Return the (x, y) coordinate for the center point of the cell that contains the specified text.  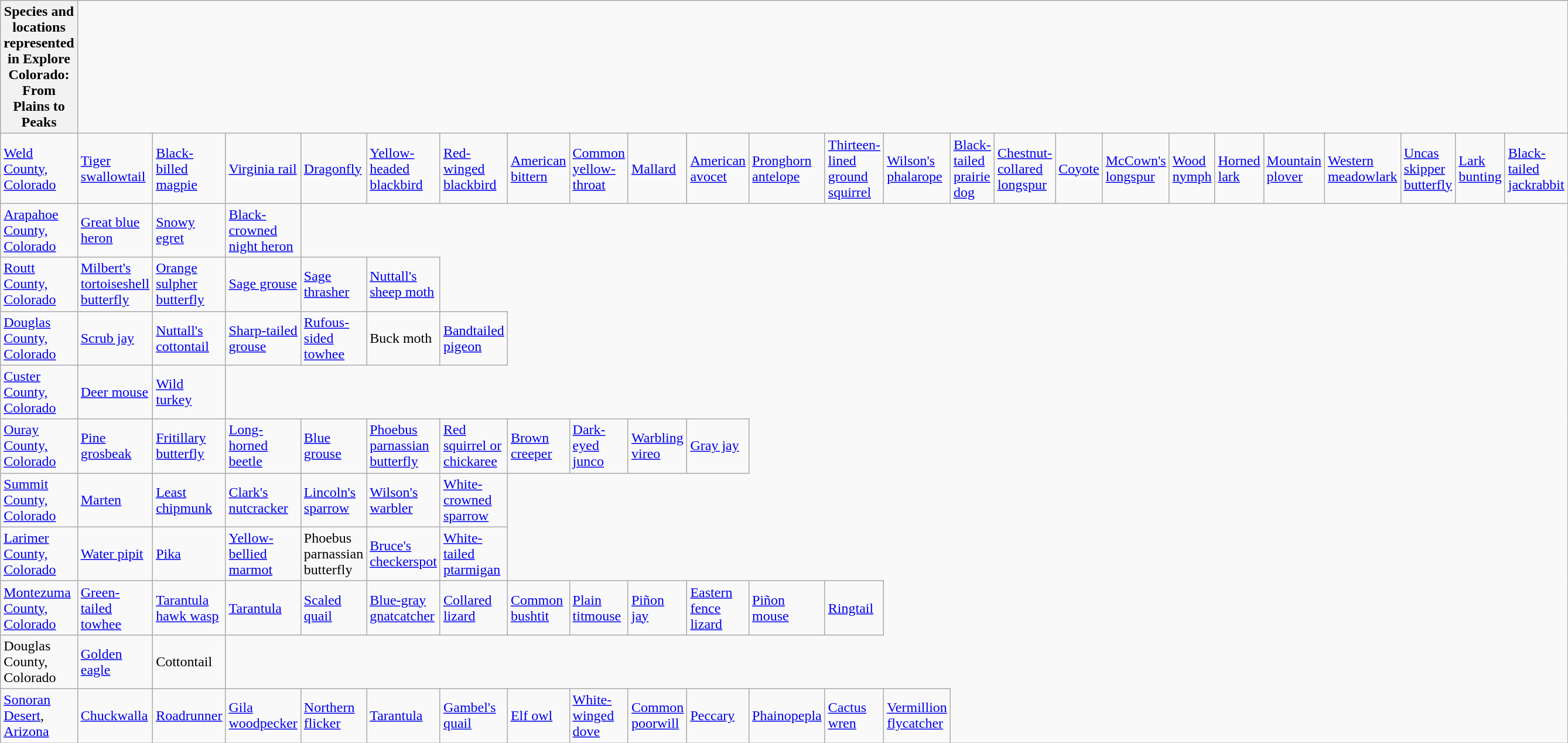
White-crowned sparrow (473, 500)
Peccary (718, 715)
Coyote (1079, 169)
Wilson's phalarope (917, 169)
Phainopepla (787, 715)
Great blue heron (115, 230)
Black-crowned night heron (263, 230)
Scrub jay (115, 338)
Nuttall's sheep moth (404, 284)
Piñon jay (657, 608)
Sharp-tailed grouse (263, 338)
Chuckwalla (115, 715)
Common yellow-throat (599, 169)
Marten (115, 500)
Golden eagle (115, 662)
Long-horned beetle (263, 446)
Red squirrel or chickaree (473, 446)
Wilson's warbler (404, 500)
Eastern fence lizard (718, 608)
Collared lizard (473, 608)
Dark-eyed junco (599, 446)
Cottontail (189, 662)
Tarantula hawk wasp (189, 608)
Summit County, Colorado (39, 500)
Gray jay (718, 446)
Green-tailed towhee (115, 608)
American bittern (538, 169)
Wood nymph (1192, 169)
Sage thrasher (333, 284)
White-winged dove (599, 715)
Bruce's checkerspot (404, 554)
Nuttall's cottontail (189, 338)
Black-tailed prairie dog (972, 169)
Weld County, Colorado (39, 169)
Vermillion flycatcher (917, 715)
Lark bunting (1480, 169)
Black-tailed jackrabbit (1536, 169)
Northern flicker (333, 715)
Black-billed magpie (189, 169)
Custer County, Colorado (39, 392)
Mallard (657, 169)
Uncas skipper butterfly (1428, 169)
Brown creeper (538, 446)
White-tailed ptarmigan (473, 554)
Mountain plover (1294, 169)
Wild turkey (189, 392)
Roadrunner (189, 715)
Yellow-bellied marmot (263, 554)
Sonoran Desert, Arizona (39, 715)
Horned lark (1239, 169)
Chestnut-collared longspur (1024, 169)
Elf owl (538, 715)
Bandtailed pigeon (473, 338)
Pronghorn antelope (787, 169)
Lincoln's sparrow (333, 500)
Arapahoe County, Colorado (39, 230)
Common bushtit (538, 608)
Sage grouse (263, 284)
Common poorwill (657, 715)
Fritillary butterfly (189, 446)
Plain titmouse (599, 608)
Cactus wren (854, 715)
Scaled quail (333, 608)
American avocet (718, 169)
Gila woodpecker (263, 715)
Orange sulpher butterfly (189, 284)
Blue grouse (333, 446)
Blue-gray gnatcatcher (404, 608)
Tiger swallowtail (115, 169)
Dragonfly (333, 169)
Piñon mouse (787, 608)
Red-winged blackbird (473, 169)
Pika (189, 554)
Snowy egret (189, 230)
Virginia rail (263, 169)
Yellow-headed blackbird (404, 169)
Ringtail (854, 608)
Ouray County, Colorado (39, 446)
Milbert's tortoiseshell butterfly (115, 284)
Western meadowlark (1362, 169)
Thirteen-lined ground squirrel (854, 169)
Pine grosbeak (115, 446)
Clark's nutcracker (263, 500)
Buck moth (404, 338)
McCown's longspur (1136, 169)
Least chipmunk (189, 500)
Warbling vireo (657, 446)
Larimer County, Colorado (39, 554)
Species and locations represented in Explore Colorado: From Plains to Peaks (39, 67)
Rufous-sided towhee (333, 338)
Routt County, Colorado (39, 284)
Montezuma County, Colorado (39, 608)
Water pipit (115, 554)
Gambel's quail (473, 715)
Deer mouse (115, 392)
